Identify which cell holds the provided text, then report its [X, Y] central coordinate. 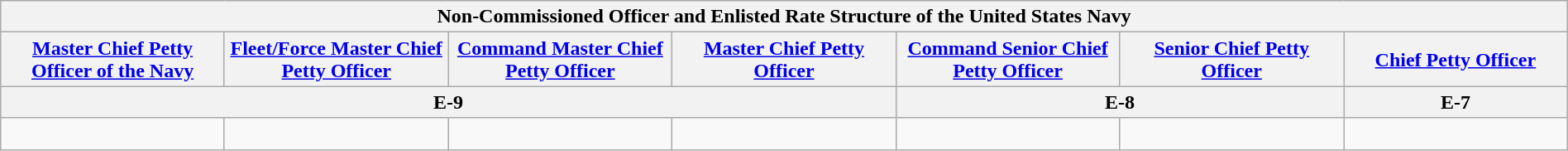
Senior Chief Petty Officer [1232, 60]
Command Master Chief Petty Officer [561, 60]
E-9 [448, 102]
Master Chief Petty Officer of the Navy [112, 60]
Master Chief Petty Officer [784, 60]
Fleet/Force Master Chief Petty Officer [336, 60]
Command Senior Chief Petty Officer [1007, 60]
Non-Commissioned Officer and Enlisted Rate Structure of the United States Navy [784, 17]
E-7 [1456, 102]
E-8 [1120, 102]
Chief Petty Officer [1456, 60]
